Capture the cell that displays the provided text and extract its [X, Y] central coordinate. 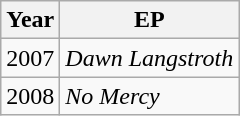
Dawn Langstroth [150, 58]
Year [30, 20]
2008 [30, 96]
No Mercy [150, 96]
EP [150, 20]
2007 [30, 58]
